Pinpoint the cell where the given text exists, returning its [X, Y] midpoint coordinate. 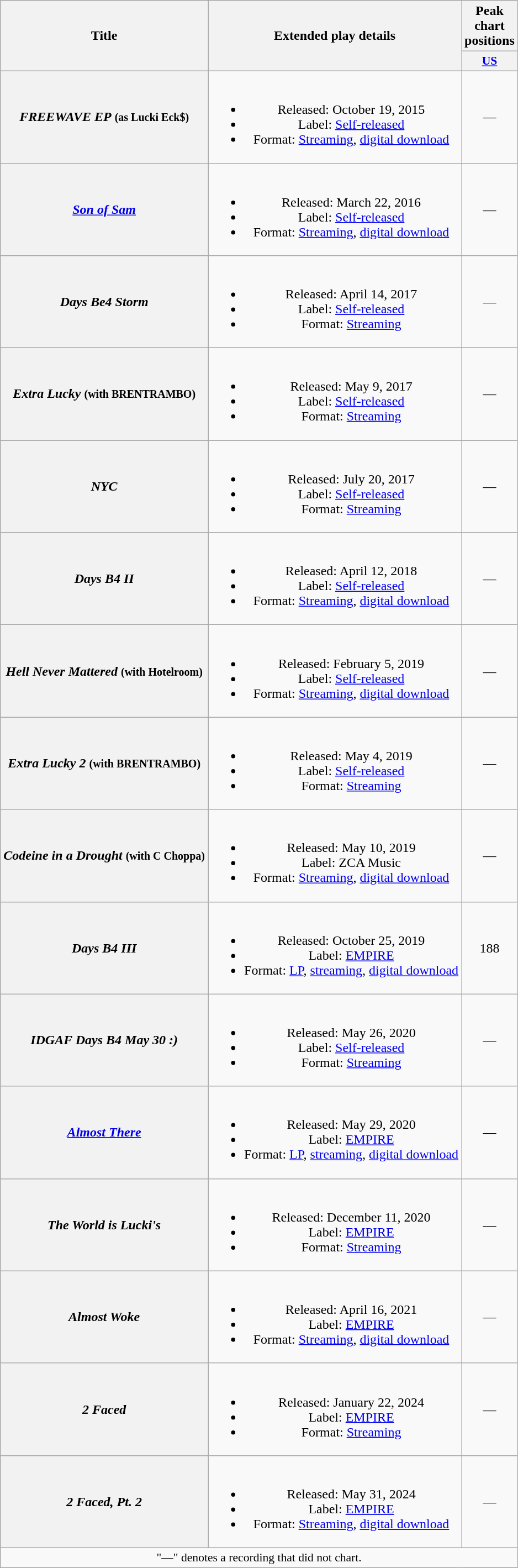
Released: April 14, 2017Label: Self-releasedFormat: Streaming [335, 302]
NYC [104, 486]
Almost There [104, 1133]
Codeine in a Drought (with C Choppa) [104, 855]
2 Faced, Pt. 2 [104, 1502]
Extended play details [335, 36]
Peak chart positions [490, 26]
Released: October 19, 2015Label: Self-releasedFormat: Streaming, digital download [335, 117]
FREEWAVE EP (as Lucki Eck$) [104, 117]
Almost Woke [104, 1317]
Released: April 12, 2018Label: Self-releasedFormat: Streaming, digital download [335, 579]
Released: May 4, 2019Label: Self-releasedFormat: Streaming [335, 764]
Released: October 25, 2019Label: EMPIREFormat: LP, streaming, digital download [335, 948]
"—" denotes a recording that did not chart. [260, 1558]
Days B4 II [104, 579]
Released: July 20, 2017Label: Self-releasedFormat: Streaming [335, 486]
Released: May 26, 2020Label: Self-releasedFormat: Streaming [335, 1040]
Released: May 10, 2019Label: ZCA MusicFormat: Streaming, digital download [335, 855]
Released: March 22, 2016Label: Self-releasedFormat: Streaming, digital download [335, 210]
Hell Never Mattered (with Hotelroom) [104, 671]
US [490, 61]
Released: April 16, 2021Label: EMPIREFormat: Streaming, digital download [335, 1317]
Extra Lucky 2 (with BRENTRAMBO) [104, 764]
Released: December 11, 2020Label: EMPIREFormat: Streaming [335, 1224]
The World is Lucki's [104, 1224]
Released: January 22, 2024Label: EMPIREFormat: Streaming [335, 1409]
Released: May 31, 2024Label: EMPIREFormat: Streaming, digital download [335, 1502]
IDGAF Days B4 May 30 :) [104, 1040]
Days Be4 Storm [104, 302]
Released: May 9, 2017Label: Self-releasedFormat: Streaming [335, 394]
Extra Lucky (with BRENTRAMBO) [104, 394]
188 [490, 948]
Released: February 5, 2019Label: Self-releasedFormat: Streaming, digital download [335, 671]
Title [104, 36]
Released: May 29, 2020Label: EMPIREFormat: LP, streaming, digital download [335, 1133]
2 Faced [104, 1409]
Son of Sam [104, 210]
Days B4 III [104, 948]
